Extract the [X, Y] coordinate from the center of the cell holding the provided text.  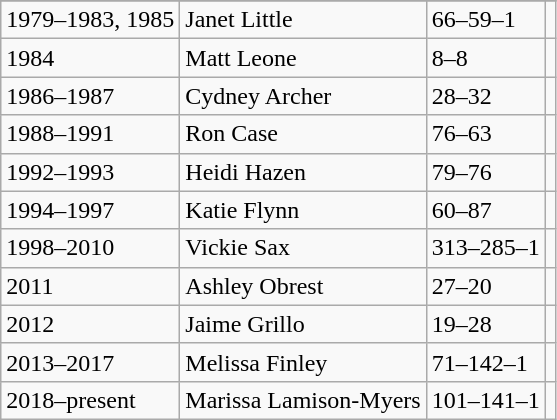
1998–2010 [90, 248]
76–63 [486, 134]
2018–present [90, 400]
1986–1987 [90, 96]
8–8 [486, 58]
Cydney Archer [303, 96]
Heidi Hazen [303, 172]
Jaime Grillo [303, 324]
66–59–1 [486, 20]
2013–2017 [90, 362]
1979–1983, 1985 [90, 20]
71–142–1 [486, 362]
Katie Flynn [303, 210]
Ashley Obrest [303, 286]
1984 [90, 58]
1992–1993 [90, 172]
1994–1997 [90, 210]
28–32 [486, 96]
27–20 [486, 286]
101–141–1 [486, 400]
79–76 [486, 172]
Marissa Lamison-Myers [303, 400]
Matt Leone [303, 58]
2012 [90, 324]
19–28 [486, 324]
Janet Little [303, 20]
Vickie Sax [303, 248]
60–87 [486, 210]
Melissa Finley [303, 362]
313–285–1 [486, 248]
1988–1991 [90, 134]
2011 [90, 286]
Ron Case [303, 134]
